Find where the given text appears and provide that cell's center as [X, Y] coordinate. 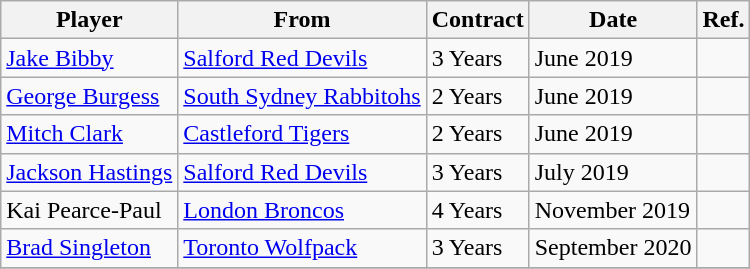
Contract [478, 20]
Ref. [724, 20]
Kai Pearce-Paul [90, 210]
From [302, 20]
Mitch Clark [90, 134]
South Sydney Rabbitohs [302, 96]
September 2020 [613, 248]
Toronto Wolfpack [302, 248]
Player [90, 20]
Date [613, 20]
4 Years [478, 210]
July 2019 [613, 172]
London Broncos [302, 210]
Castleford Tigers [302, 134]
Jackson Hastings [90, 172]
Jake Bibby [90, 58]
Brad Singleton [90, 248]
George Burgess [90, 96]
November 2019 [613, 210]
